Detect which cell encompasses the target text, then output its [X, Y] center coordinate. 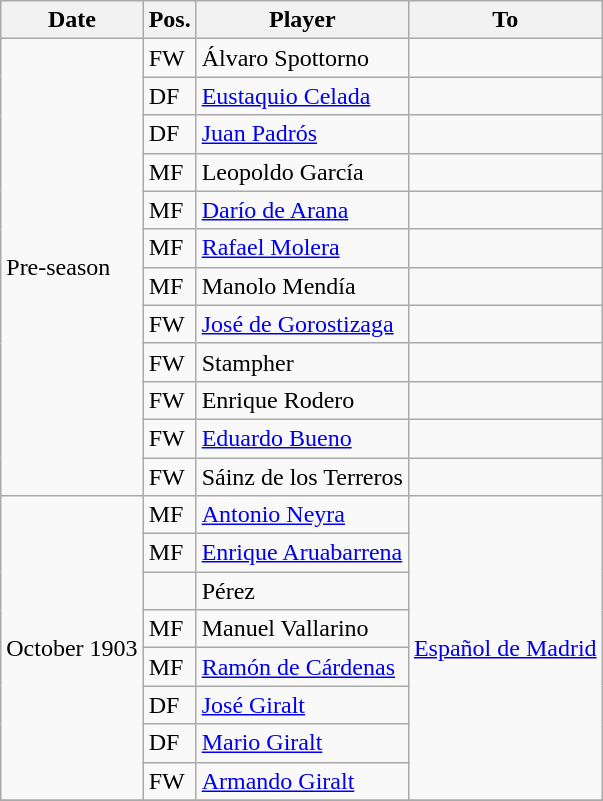
Pérez [302, 591]
Eduardo Bueno [302, 438]
Español de Madrid [505, 648]
José Giralt [302, 705]
Date [72, 20]
Enrique Aruabarrena [302, 553]
Darío de Arana [302, 210]
Juan Padrós [302, 134]
Rafael Molera [302, 248]
October 1903 [72, 648]
Antonio Neyra [302, 515]
Eustaquio Celada [302, 96]
Pre-season [72, 268]
Leopoldo García [302, 172]
Sáinz de los Terreros [302, 477]
To [505, 20]
Mario Giralt [302, 743]
Manolo Mendía [302, 286]
José de Gorostizaga [302, 324]
Álvaro Spottorno [302, 58]
Ramón de Cárdenas [302, 667]
Player [302, 20]
Enrique Rodero [302, 400]
Armando Giralt [302, 781]
Pos. [170, 20]
Manuel Vallarino [302, 629]
Stampher [302, 362]
